Scan for the cell matching the given text and deliver its [x, y] coordinate at center. 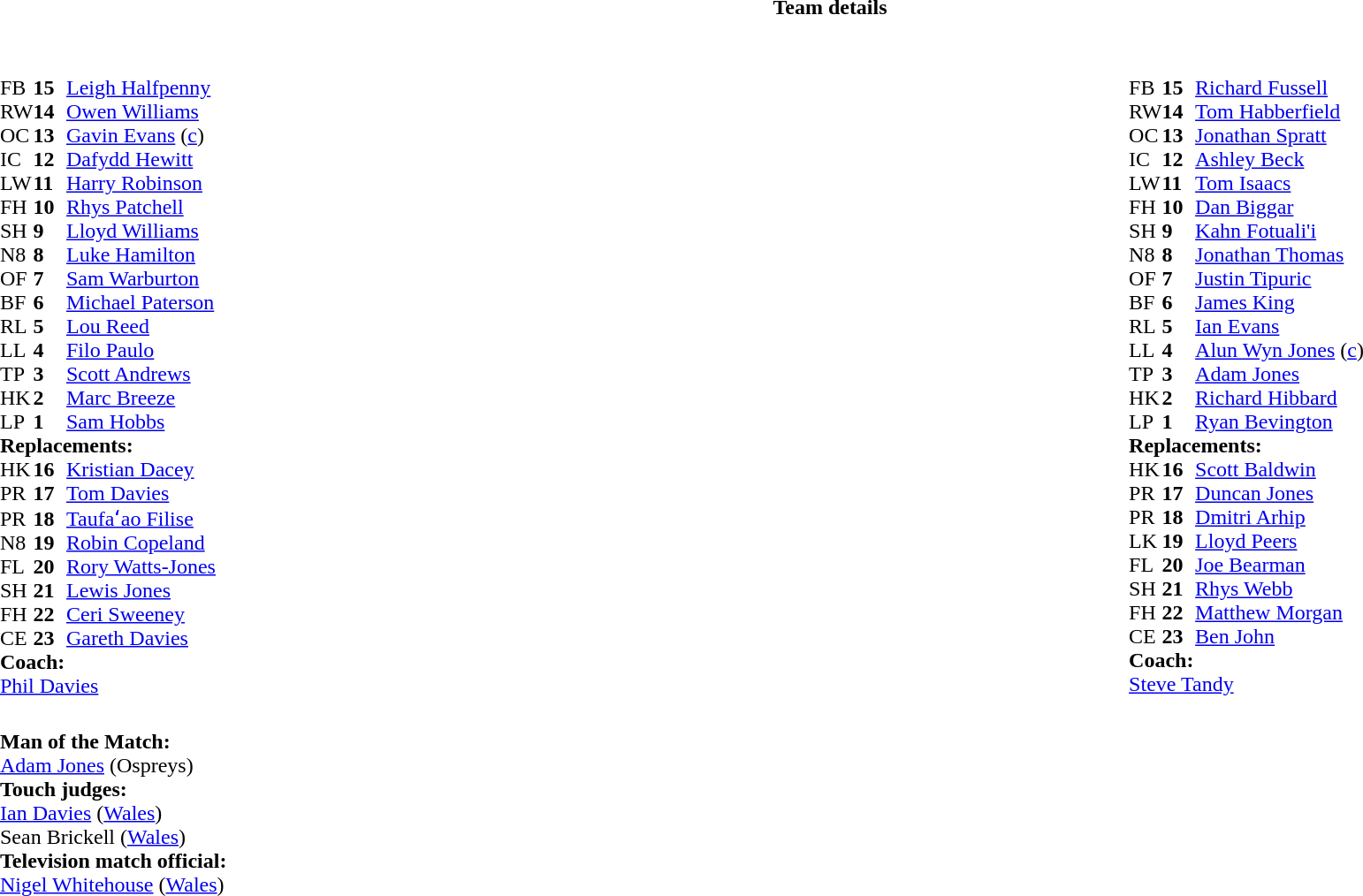
Gavin Evans (c) [141, 136]
Taufaʻao Filise [141, 518]
Lloyd Williams [141, 232]
Dafydd Hewitt [141, 159]
Rory Watts-Jones [141, 567]
Gareth Davies [141, 638]
Michael Paterson [141, 302]
Phil Davies [108, 686]
Leigh Halfpenny [141, 88]
Lou Reed [141, 327]
Harry Robinson [141, 184]
Luke Hamilton [141, 254]
Tom Davies [141, 493]
Kristian Dacey [141, 470]
Sam Hobbs [141, 422]
LK [1146, 541]
Robin Copeland [141, 543]
Rhys Patchell [141, 207]
Coach: [108, 663]
Ceri Sweeney [141, 615]
Scott Andrews [141, 375]
Lewis Jones [141, 590]
Owen Williams [141, 111]
Replacements: [108, 445]
Marc Breeze [141, 398]
Sam Warburton [141, 279]
Filo Paulo [141, 350]
